Provide the [x, y] coordinate of the cell's center where the given text is located.  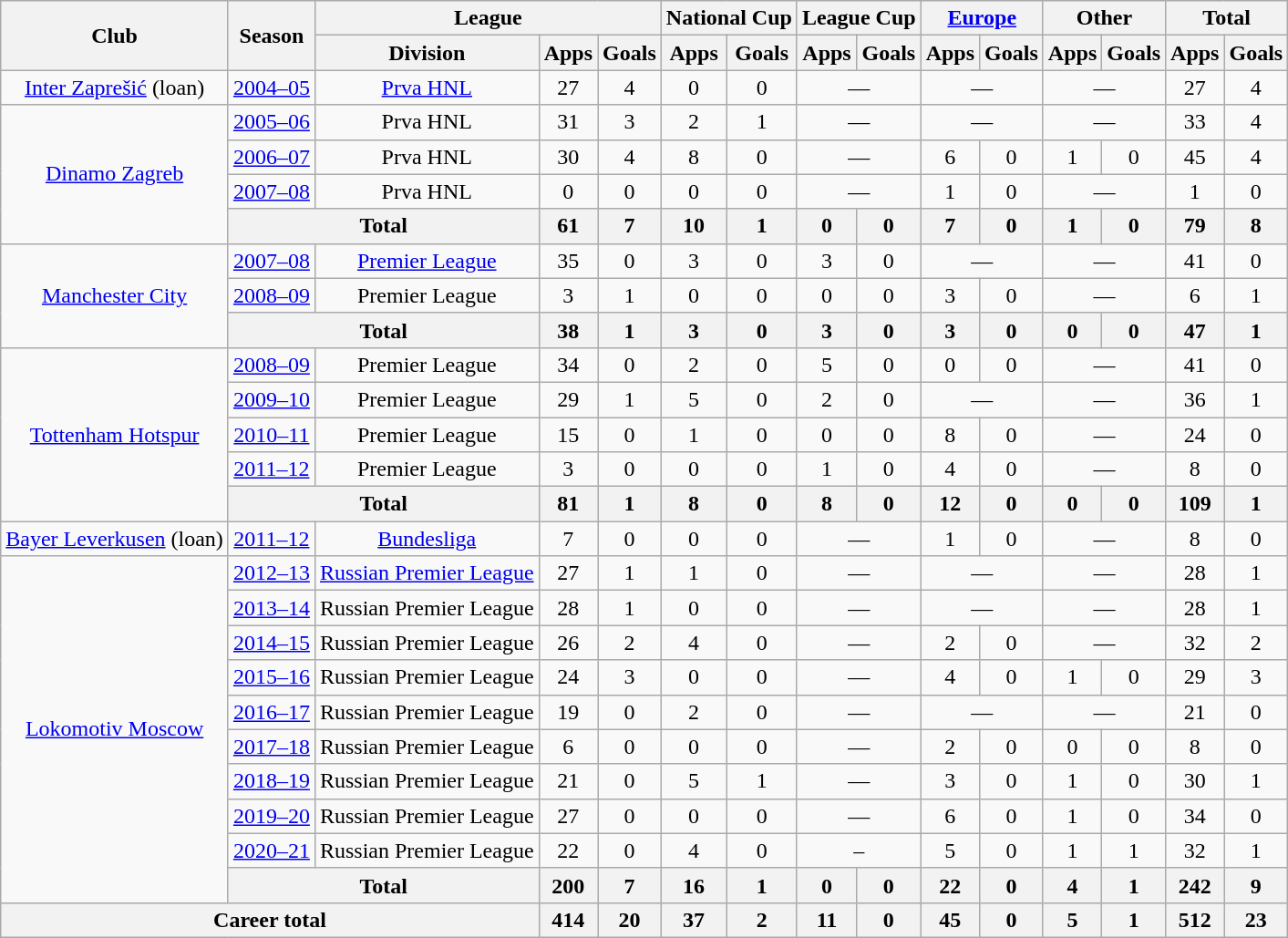
200 [568, 885]
Other [1104, 18]
Season [272, 36]
79 [1195, 226]
2010–11 [272, 435]
League Cup [859, 18]
2009–10 [272, 399]
81 [568, 504]
26 [568, 643]
2006–07 [272, 157]
Club [115, 36]
Tottenham Hotspur [115, 434]
31 [568, 122]
2014–15 [272, 643]
2013–14 [272, 608]
Europe [982, 18]
2004–05 [272, 88]
2018–19 [272, 781]
Career total [270, 920]
2020–21 [272, 850]
9 [1256, 885]
2017–18 [272, 747]
242 [1195, 885]
Bundesliga [427, 539]
Dinamo Zagreb [115, 174]
23 [1256, 920]
Lokomotiv Moscow [115, 729]
National Cup [729, 18]
19 [568, 712]
2016–17 [272, 712]
15 [568, 435]
League [488, 18]
512 [1195, 920]
33 [1195, 122]
36 [1195, 399]
2015–16 [272, 677]
Division [427, 53]
47 [1195, 330]
Inter Zaprešić (loan) [115, 88]
12 [950, 504]
20 [630, 920]
11 [826, 920]
37 [694, 920]
414 [568, 920]
2005–06 [272, 122]
10 [694, 226]
16 [694, 885]
– [859, 850]
35 [568, 261]
38 [568, 330]
2012–13 [272, 573]
Bayer Leverkusen (loan) [115, 539]
109 [1195, 504]
61 [568, 226]
2019–20 [272, 816]
Manchester City [115, 295]
